Find where the given text appears and provide that cell's center as (X, Y) coordinate. 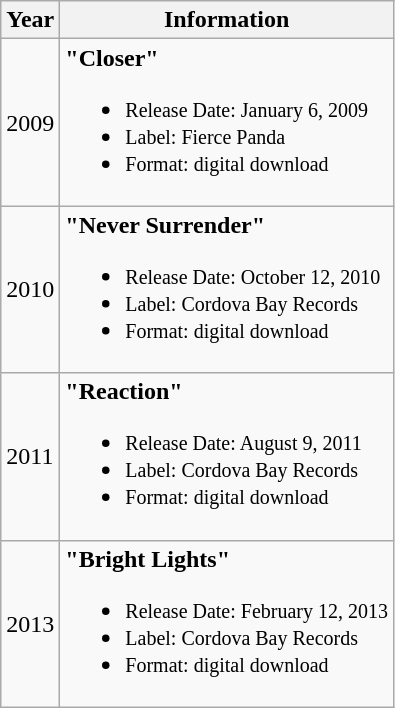
Year (30, 20)
"Reaction"Release Date: August 9, 2011Label: Cordova Bay RecordsFormat: digital download (227, 456)
"Never Surrender"Release Date: October 12, 2010Label: Cordova Bay RecordsFormat: digital download (227, 290)
2010 (30, 290)
2011 (30, 456)
2013 (30, 624)
Information (227, 20)
2009 (30, 122)
"Bright Lights"Release Date: February 12, 2013Label: Cordova Bay RecordsFormat: digital download (227, 624)
"Closer"Release Date: January 6, 2009Label: Fierce PandaFormat: digital download (227, 122)
